Output the (X, Y) coordinate of the center of the cell containing the given text.  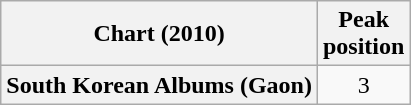
3 (363, 85)
South Korean Albums (Gaon) (160, 85)
Chart (2010) (160, 34)
Peakposition (363, 34)
